Identify which cell holds the provided text, then report its [X, Y] central coordinate. 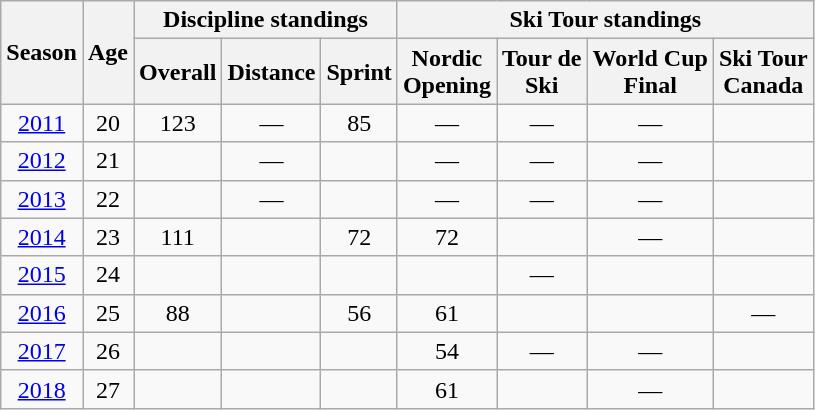
2014 [42, 237]
26 [108, 351]
20 [108, 123]
2011 [42, 123]
22 [108, 199]
23 [108, 237]
24 [108, 275]
2016 [42, 313]
2012 [42, 161]
Distance [272, 72]
25 [108, 313]
Ski Tour standings [605, 20]
56 [359, 313]
27 [108, 389]
123 [178, 123]
2017 [42, 351]
Season [42, 52]
2015 [42, 275]
111 [178, 237]
NordicOpening [446, 72]
21 [108, 161]
Ski TourCanada [763, 72]
Overall [178, 72]
Age [108, 52]
World CupFinal [650, 72]
Sprint [359, 72]
Discipline standings [266, 20]
Tour deSki [541, 72]
2018 [42, 389]
54 [446, 351]
88 [178, 313]
85 [359, 123]
2013 [42, 199]
